Extract the [x, y] coordinate from the center of the cell holding the provided text.  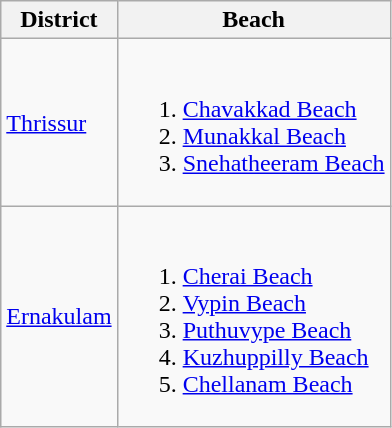
Beach [254, 20]
Ernakulam [59, 316]
Chavakkad BeachMunakkal BeachSnehatheeram Beach [254, 122]
Thrissur [59, 122]
District [59, 20]
Cherai BeachVypin BeachPuthuvype BeachKuzhuppilly BeachChellanam Beach [254, 316]
